Find where the given text appears and provide that cell's center as (X, Y) coordinate. 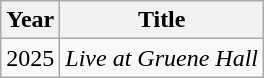
Title (162, 20)
Live at Gruene Hall (162, 58)
2025 (30, 58)
Year (30, 20)
